Find where the given text appears and provide that cell's center as [X, Y] coordinate. 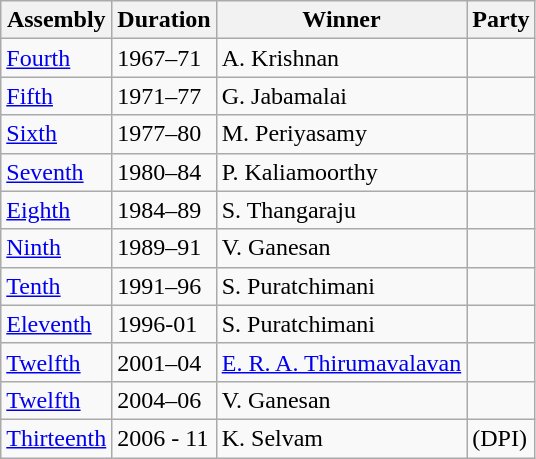
Sixth [56, 134]
1967–71 [164, 58]
P. Kaliamoorthy [342, 172]
Eleventh [56, 324]
A. Krishnan [342, 58]
2004–06 [164, 400]
1980–84 [164, 172]
S. Thangaraju [342, 210]
2006 - 11 [164, 438]
1991–96 [164, 286]
Thirteenth [56, 438]
Duration [164, 20]
Winner [342, 20]
G. Jabamalai [342, 96]
1971–77 [164, 96]
(DPI) [501, 438]
Party [501, 20]
Seventh [56, 172]
1996-01 [164, 324]
Fifth [56, 96]
M. Periyasamy [342, 134]
Assembly [56, 20]
2001–04 [164, 362]
1989–91 [164, 248]
Fourth [56, 58]
1984–89 [164, 210]
Eighth [56, 210]
K. Selvam [342, 438]
Tenth [56, 286]
E. R. A. Thirumavalavan [342, 362]
1977–80 [164, 134]
Ninth [56, 248]
